Pinpoint the cell where the given text exists, returning its (X, Y) midpoint coordinate. 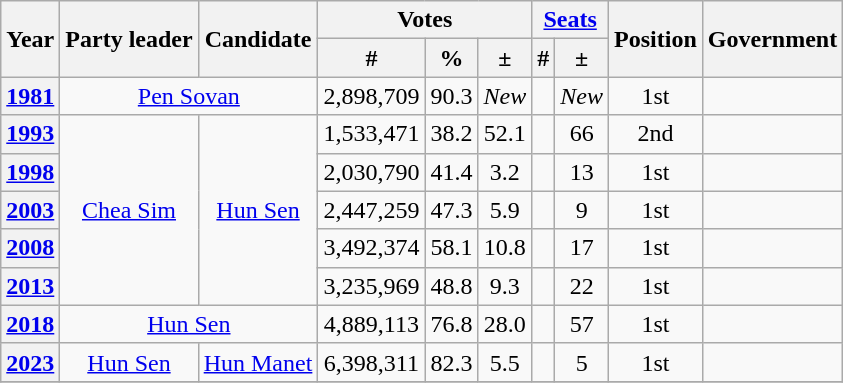
13 (582, 172)
2003 (30, 210)
47.3 (452, 210)
3.2 (505, 172)
3,235,969 (372, 286)
2,030,790 (372, 172)
6,398,311 (372, 362)
2,898,709 (372, 96)
Seats (570, 20)
1981 (30, 96)
3,492,374 (372, 248)
2023 (30, 362)
57 (582, 324)
2018 (30, 324)
58.1 (452, 248)
52.1 (505, 134)
Chea Sim (129, 210)
Year (30, 39)
Position (656, 39)
66 (582, 134)
Candidate (258, 39)
Pen Sovan (189, 96)
5.9 (505, 210)
9 (582, 210)
2008 (30, 248)
9.3 (505, 286)
4,889,113 (372, 324)
82.3 (452, 362)
28.0 (505, 324)
2nd (656, 134)
Votes (425, 20)
1998 (30, 172)
5 (582, 362)
38.2 (452, 134)
2,447,259 (372, 210)
1993 (30, 134)
10.8 (505, 248)
17 (582, 248)
22 (582, 286)
Party leader (129, 39)
41.4 (452, 172)
Government (772, 39)
90.3 (452, 96)
% (452, 58)
2013 (30, 286)
1,533,471 (372, 134)
Hun Manet (258, 362)
5.5 (505, 362)
76.8 (452, 324)
48.8 (452, 286)
